Pinpoint the cell where the given text exists, returning its (X, Y) midpoint coordinate. 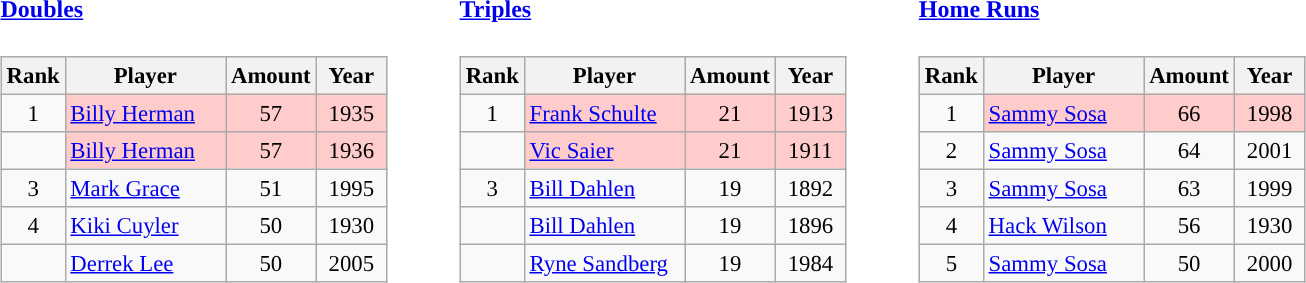
Derrek Lee (146, 263)
2000 (1270, 263)
Kiki Cuyler (146, 225)
1999 (1270, 188)
63 (1189, 188)
64 (1189, 150)
51 (271, 188)
Ryne Sandberg (604, 263)
2 (951, 150)
1936 (352, 150)
1998 (1270, 113)
2001 (1270, 150)
1995 (352, 188)
Mark Grace (146, 188)
1984 (810, 263)
Frank Schulte (604, 113)
5 (951, 263)
1913 (810, 113)
2005 (352, 263)
Vic Saier (604, 150)
1935 (352, 113)
1911 (810, 150)
56 (1189, 225)
Hack Wilson (1064, 225)
1892 (810, 188)
66 (1189, 113)
1896 (810, 225)
